Search for the cell housing the specified text and yield its (X, Y) center coordinate. 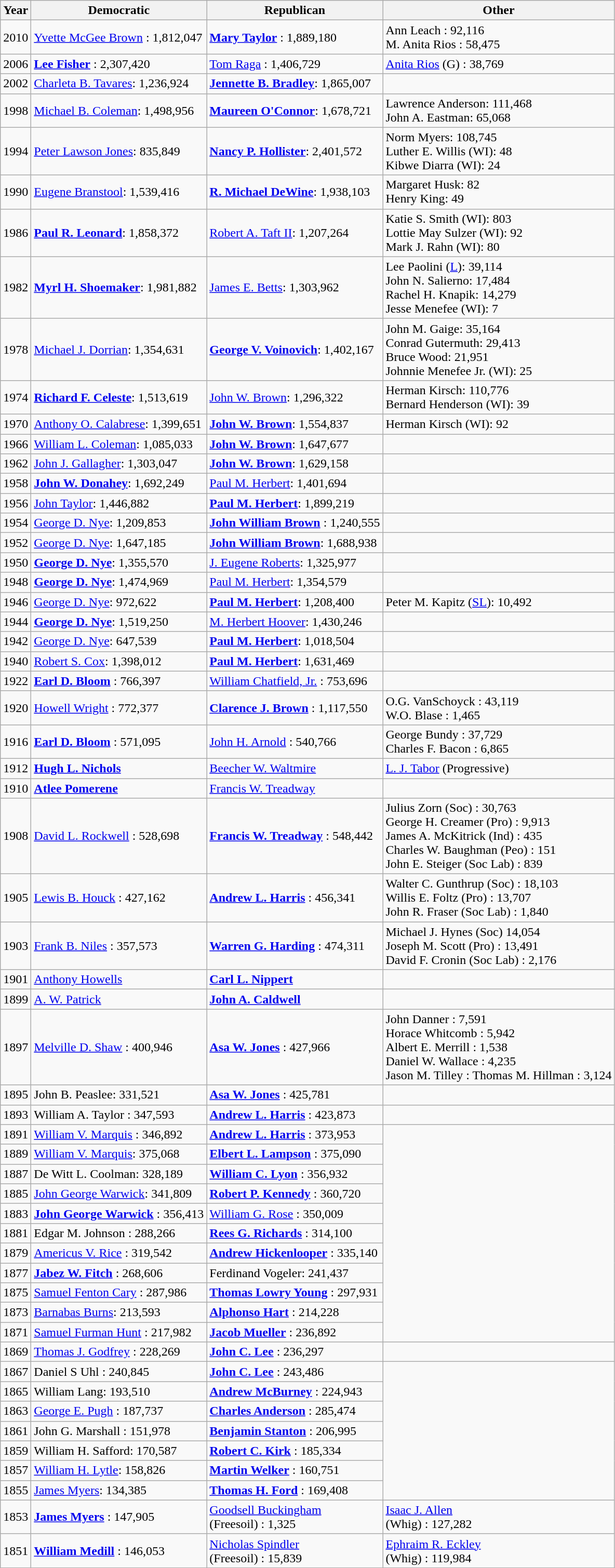
John M. Gaige: 35,164Conrad Gutermuth: 29,413Bruce Wood: 21,951Johnnie Menefee Jr. (WI): 25 (499, 349)
Norm Myers: 108,745Luther E. Willis (WI): 48Kibwe Diarra (WI): 24 (499, 151)
Edgar M. Johnson : 288,266 (119, 1233)
1922 (16, 681)
1857 (16, 1470)
Francis W. Treadway : 548,442 (295, 836)
1908 (16, 836)
John George Warwick: 341,809 (119, 1194)
Nicholas Spindler(Freesoil) : 15,839 (295, 1551)
1944 (16, 622)
Beecher W. Waltmire (295, 768)
1920 (16, 707)
Paul R. Leonard: 1,858,372 (119, 233)
George D. Nye: 1,519,250 (119, 622)
1893 (16, 1115)
John A. Caldwell (295, 999)
Asa W. Jones : 427,966 (295, 1047)
1853 (16, 1517)
1891 (16, 1134)
John W. Brown: 1,554,837 (295, 424)
Robert C. Kirk : 185,334 (295, 1451)
Myrl H. Shoemaker: 1,981,882 (119, 288)
1851 (16, 1551)
Margaret Husk: 82Henry King: 49 (499, 192)
1990 (16, 192)
George D. Nye: 1,647,185 (119, 543)
Mary Taylor : 1,889,180 (295, 37)
Carl L. Nippert (295, 980)
1897 (16, 1047)
1885 (16, 1194)
R. Michael DeWine: 1,938,103 (295, 192)
Year (16, 10)
Ferdinand Vogeler: 241,437 (295, 1273)
1873 (16, 1312)
William Medill : 146,053 (119, 1551)
Andrew Hickenlooper : 335,140 (295, 1253)
Charles Anderson : 285,474 (295, 1411)
1982 (16, 288)
John William Brown: 1,688,938 (295, 543)
Rees G. Richards : 314,100 (295, 1233)
John George Warwick : 356,413 (119, 1213)
1867 (16, 1372)
Earl D. Bloom : 766,397 (119, 681)
James Myers : 147,905 (119, 1517)
1869 (16, 1352)
William L. Coleman: 1,085,033 (119, 444)
George D. Nye: 1,355,570 (119, 562)
2006 (16, 64)
1946 (16, 602)
William Lang: 193,510 (119, 1391)
Ann Leach : 92,116M. Anita Rios : 58,475 (499, 37)
Walter C. Gunthrup (Soc) : 18,103Willis E. Foltz (Pro) : 13,707John R. Fraser (Soc Lab) : 1,840 (499, 898)
Paul M. Herbert: 1,018,504 (295, 641)
Lee Paolini (L): 39,114John N. Salierno: 17,484Rachel H. Knapik: 14,279Jesse Menefee (WI): 7 (499, 288)
Isaac J. Allen(Whig) : 127,282 (499, 1517)
Thomas H. Ford : 169,408 (295, 1490)
Lawrence Anderson: 111,468John A. Eastman: 65,068 (499, 110)
Democratic (119, 10)
Andrew L. Harris : 373,953 (295, 1134)
1958 (16, 484)
John W. Brown: 1,647,677 (295, 444)
1948 (16, 582)
Howell Wright : 772,377 (119, 707)
William V. Marquis: 375,068 (119, 1154)
John W. Donahey: 1,692,249 (119, 484)
1940 (16, 661)
Charleta B. Tavares: 1,236,924 (119, 84)
Andrew L. Harris : 423,873 (295, 1115)
Andrew L. Harris : 456,341 (295, 898)
Republican (295, 10)
John W. Brown: 1,629,158 (295, 464)
1883 (16, 1213)
Robert P. Kennedy : 360,720 (295, 1194)
Jennette B. Bradley: 1,865,007 (295, 84)
1942 (16, 641)
1966 (16, 444)
1877 (16, 1273)
Nancy P. Hollister: 2,401,572 (295, 151)
1912 (16, 768)
Atlee Pomerene (119, 788)
Warren G. Harding : 474,311 (295, 946)
Lewis B. Houck : 427,162 (119, 898)
De Witt L. Coolman: 328,189 (119, 1174)
Melville D. Shaw : 400,946 (119, 1047)
1952 (16, 543)
John G. Marshall : 151,978 (119, 1431)
1863 (16, 1411)
Herman Kirsch: 110,776Bernard Henderson (WI): 39 (499, 397)
Hugh L. Nichols (119, 768)
1865 (16, 1391)
1950 (16, 562)
J. Eugene Roberts: 1,325,977 (295, 562)
M. Herbert Hoover: 1,430,246 (295, 622)
Paul M. Herbert: 1,899,219 (295, 503)
David L. Rockwell : 528,698 (119, 836)
Ephraim R. Eckley(Whig) : 119,984 (499, 1551)
Samuel Fenton Cary : 287,986 (119, 1293)
George Bundy : 37,729Charles F. Bacon : 6,865 (499, 742)
Alphonso Hart : 214,228 (295, 1312)
George D. Nye: 972,622 (119, 602)
1859 (16, 1451)
1962 (16, 464)
James Myers: 134,385 (119, 1490)
2002 (16, 84)
1910 (16, 788)
William A. Taylor : 347,593 (119, 1115)
Benjamin Stanton : 206,995 (295, 1431)
1956 (16, 503)
Elbert L. Lampson : 375,090 (295, 1154)
1861 (16, 1431)
Martin Welker : 160,751 (295, 1470)
George D. Nye: 1,474,969 (119, 582)
1855 (16, 1490)
1899 (16, 999)
Richard F. Celeste: 1,513,619 (119, 397)
1905 (16, 898)
1881 (16, 1233)
John C. Lee : 243,486 (295, 1372)
Anthony Howells (119, 980)
William Chatfield, Jr. : 753,696 (295, 681)
Lee Fisher : 2,307,420 (119, 64)
Michael J. Hynes (Soc) 14,054Joseph M. Scott (Pro) : 13,491David F. Cronin (Soc Lab) : 2,176 (499, 946)
George E. Pugh : 187,737 (119, 1411)
Tom Raga : 1,406,729 (295, 64)
1901 (16, 980)
John W. Brown: 1,296,322 (295, 397)
1875 (16, 1293)
1887 (16, 1174)
Robert S. Cox: 1,398,012 (119, 661)
1986 (16, 233)
Maureen O'Connor: 1,678,721 (295, 110)
2010 (16, 37)
Earl D. Bloom : 571,095 (119, 742)
William C. Lyon : 356,932 (295, 1174)
George V. Voinovich: 1,402,167 (295, 349)
1970 (16, 424)
Peter Lawson Jones: 835,849 (119, 151)
Thomas J. Godfrey : 228,269 (119, 1352)
Julius Zorn (Soc) : 30,763George H. Creamer (Pro) : 9,913James A. McKitrick (Ind) : 435Charles W. Baughman (Peo) : 151John E. Steiger (Soc Lab) : 839 (499, 836)
Yvette McGee Brown : 1,812,047 (119, 37)
Peter M. Kapitz (SL): 10,492 (499, 602)
Samuel Furman Hunt : 217,982 (119, 1332)
George D. Nye: 1,209,853 (119, 523)
Katie S. Smith (WI): 803Lottie May Sulzer (WI): 92Mark J. Rahn (WI): 80 (499, 233)
Herman Kirsch (WI): 92 (499, 424)
1889 (16, 1154)
John J. Gallagher: 1,303,047 (119, 464)
Paul M. Herbert: 1,401,694 (295, 484)
Paul M. Herbert: 1,631,469 (295, 661)
1903 (16, 946)
William H. Lytle: 158,826 (119, 1470)
Andrew McBurney : 224,943 (295, 1391)
Jabez W. Fitch : 268,606 (119, 1273)
1871 (16, 1332)
John Taylor: 1,446,882 (119, 503)
Clarence J. Brown : 1,117,550 (295, 707)
Michael J. Dorrian: 1,354,631 (119, 349)
Daniel S Uhl : 240,845 (119, 1372)
Paul M. Herbert: 1,208,400 (295, 602)
1879 (16, 1253)
William V. Marquis : 346,892 (119, 1134)
John H. Arnold : 540,766 (295, 742)
John C. Lee : 236,297 (295, 1352)
Americus V. Rice : 319,542 (119, 1253)
William H. Safford: 170,587 (119, 1451)
Francis W. Treadway (295, 788)
1954 (16, 523)
Asa W. Jones : 425,781 (295, 1095)
James E. Betts: 1,303,962 (295, 288)
1994 (16, 151)
Paul M. Herbert: 1,354,579 (295, 582)
Goodsell Buckingham(Freesoil) : 1,325 (295, 1517)
1895 (16, 1095)
Anita Rios (G) : 38,769 (499, 64)
1978 (16, 349)
Michael B. Coleman: 1,498,956 (119, 110)
Barnabas Burns: 213,593 (119, 1312)
Other (499, 10)
Jacob Mueller : 236,892 (295, 1332)
Eugene Branstool: 1,539,416 (119, 192)
Thomas Lowry Young : 297,931 (295, 1293)
William G. Rose : 350,009 (295, 1213)
1998 (16, 110)
A. W. Patrick (119, 999)
Robert A. Taft II: 1,207,264 (295, 233)
1916 (16, 742)
John William Brown : 1,240,555 (295, 523)
John B. Peaslee: 331,521 (119, 1095)
O.G. VanSchoyck : 43,119W.O. Blase : 1,465 (499, 707)
George D. Nye: 647,539 (119, 641)
L. J. Tabor (Progressive) (499, 768)
Anthony O. Calabrese: 1,399,651 (119, 424)
Frank B. Niles : 357,573 (119, 946)
John Danner : 7,591Horace Whitcomb : 5,942Albert E. Merrill : 1,538Daniel W. Wallace : 4,235Jason M. Tilley : Thomas M. Hillman : 3,124 (499, 1047)
1974 (16, 397)
